Provide the [X, Y] coordinate of the cell's center where the given text is located.  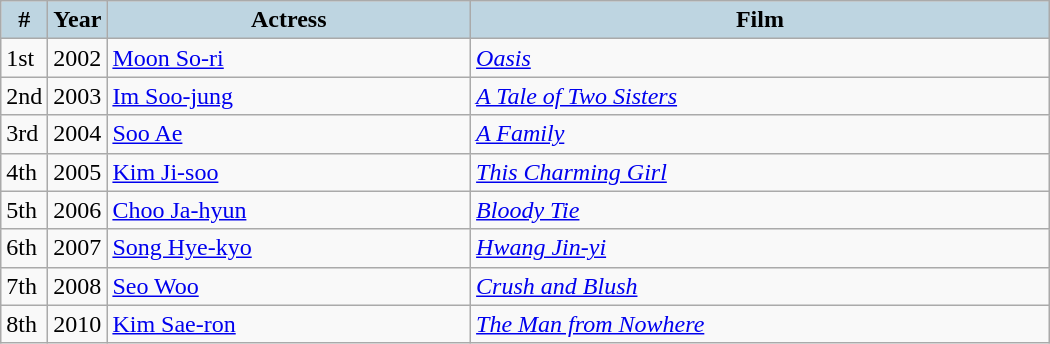
7th [24, 286]
2004 [78, 134]
Moon So-ri [289, 58]
2nd [24, 96]
Soo Ae [289, 134]
1st [24, 58]
3rd [24, 134]
Bloody Tie [760, 210]
2006 [78, 210]
Hwang Jin-yi [760, 248]
Im Soo-jung [289, 96]
2010 [78, 324]
# [24, 20]
8th [24, 324]
Crush and Blush [760, 286]
2003 [78, 96]
Song Hye-kyo [289, 248]
Choo Ja-hyun [289, 210]
2007 [78, 248]
Oasis [760, 58]
2002 [78, 58]
This Charming Girl [760, 172]
4th [24, 172]
Film [760, 20]
2008 [78, 286]
Seo Woo [289, 286]
Kim Ji-soo [289, 172]
Actress [289, 20]
Kim Sae-ron [289, 324]
Year [78, 20]
2005 [78, 172]
The Man from Nowhere [760, 324]
A Family [760, 134]
A Tale of Two Sisters [760, 96]
5th [24, 210]
6th [24, 248]
